From the cell containing the given text, extract its center point as (X, Y) coordinate. 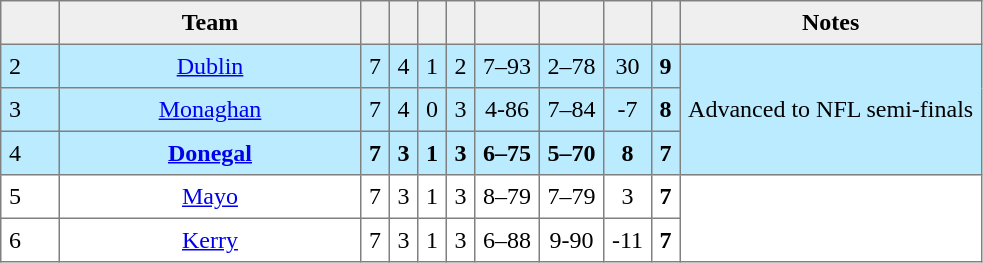
7–79 (571, 197)
6 (30, 240)
9 (665, 66)
5–70 (571, 153)
Mayo (210, 197)
-7 (628, 110)
4-86 (507, 110)
Dublin (210, 66)
Team (210, 23)
2–78 (571, 66)
Monaghan (210, 110)
Kerry (210, 240)
-11 (628, 240)
30 (628, 66)
8–79 (507, 197)
6–75 (507, 153)
5 (30, 197)
Advanced to NFL semi-finals (831, 109)
Notes (831, 23)
9-90 (571, 240)
6–88 (507, 240)
0 (432, 110)
Donegal (210, 153)
7–93 (507, 66)
7–84 (571, 110)
